From the cell containing the given text, extract its center point as (x, y) coordinate. 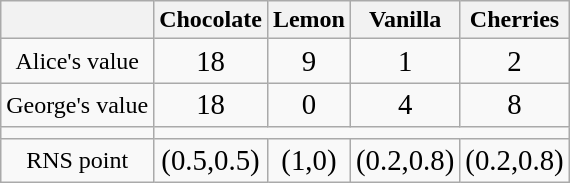
(1,0) (308, 160)
George's value (78, 105)
8 (514, 105)
Vanilla (404, 20)
Lemon (308, 20)
RNS point (78, 160)
(0.5,0.5) (211, 160)
Cherries (514, 20)
Alice's value (78, 61)
9 (308, 61)
1 (404, 61)
2 (514, 61)
4 (404, 105)
Chocolate (211, 20)
0 (308, 105)
